Identify which cell holds the provided text, then report its (x, y) central coordinate. 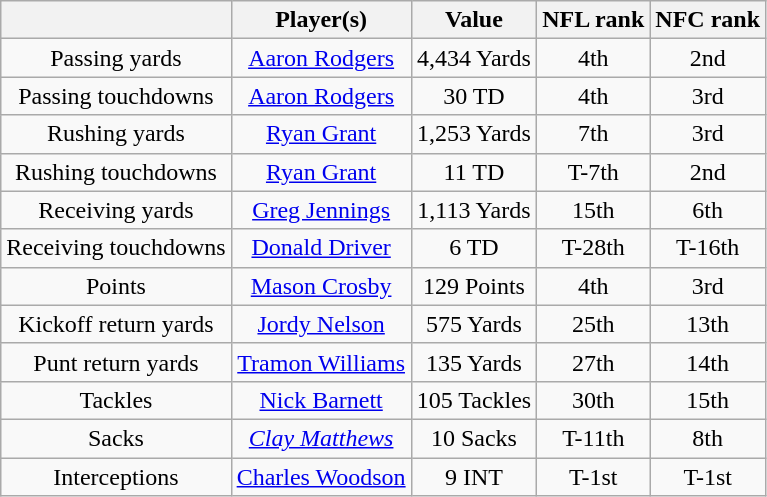
Passing touchdowns (116, 96)
Tackles (116, 400)
Jordy Nelson (321, 324)
13th (708, 324)
6th (708, 210)
T-28th (594, 248)
Tramon Williams (321, 362)
Greg Jennings (321, 210)
NFC rank (708, 20)
14th (708, 362)
4,434 Yards (474, 58)
25th (594, 324)
Receiving yards (116, 210)
1,253 Yards (474, 134)
Sacks (116, 438)
7th (594, 134)
30 TD (474, 96)
8th (708, 438)
Kickoff return yards (116, 324)
T-7th (594, 172)
1,113 Yards (474, 210)
Nick Barnett (321, 400)
T-16th (708, 248)
6 TD (474, 248)
Charles Woodson (321, 477)
Punt return yards (116, 362)
Value (474, 20)
Donald Driver (321, 248)
Mason Crosby (321, 286)
27th (594, 362)
30th (594, 400)
10 Sacks (474, 438)
129 Points (474, 286)
T-11th (594, 438)
Receiving touchdowns (116, 248)
NFL rank (594, 20)
Rushing touchdowns (116, 172)
Clay Matthews (321, 438)
9 INT (474, 477)
Passing yards (116, 58)
135 Yards (474, 362)
575 Yards (474, 324)
Points (116, 286)
Interceptions (116, 477)
11 TD (474, 172)
105 Tackles (474, 400)
Player(s) (321, 20)
Rushing yards (116, 134)
